Extract the (X, Y) coordinate from the center of the cell holding the provided text.  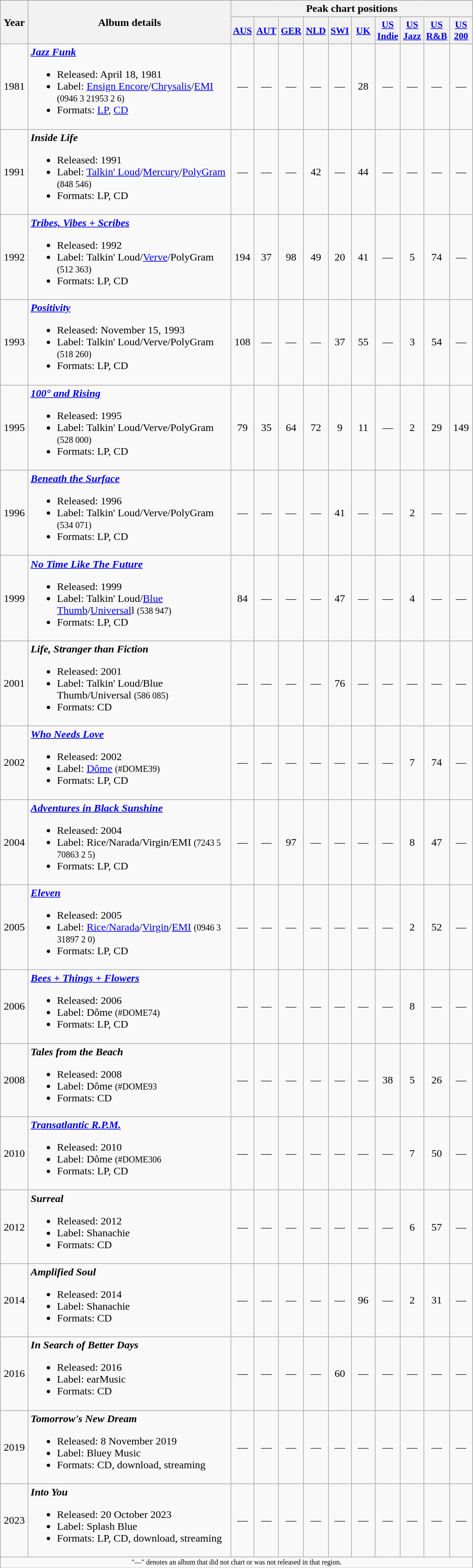
84 (242, 598)
1991 (14, 172)
Beneath the SurfaceReleased: 1996Label: Talkin' Loud/Verve/PolyGram (534 071)Formats: LP, CD (129, 513)
1999 (14, 598)
No Time Like The FutureReleased: 1999Label: Talkin' Loud/Blue Thumb/Universall (538 947)Formats: LP, CD (129, 598)
US 200 (461, 31)
US R&B (437, 31)
Tomorrow's New DreamReleased: 8 November 2019Label: Bluey MusicFormats: CD, download, streaming (129, 1447)
Life, Stranger than FictionReleased: 2001Label: Talkin' Loud/Blue Thumb/Universal (586 085)Formats: CD (129, 683)
98 (291, 257)
35 (267, 427)
Tribes, Vibes + ScribesReleased: 1992Label: Talkin' Loud/Verve/PolyGram (512 363)Formats: LP, CD (129, 257)
57 (437, 1227)
2023 (14, 1520)
2001 (14, 683)
AUT (267, 31)
31 (437, 1300)
9 (340, 427)
In Search of Better DaysReleased: 2016Label: earMusicFormats: CD (129, 1373)
"—" denotes an album that did not chart or was not released in that region. (237, 1562)
2008 (14, 1080)
Album details (129, 22)
100° and RisingReleased: 1995Label: Talkin' Loud/Verve/PolyGram (528 000)Formats: LP, CD (129, 427)
1981 (14, 87)
28 (363, 87)
UK (363, 31)
Peak chart positions (351, 9)
54 (437, 342)
49 (316, 257)
2014 (14, 1300)
Tales from the BeachReleased: 2008Label: Dôme (#DOME93Formats: CD (129, 1080)
1992 (14, 257)
Who Needs LoveReleased: 2002Label: Dôme (#DOME39)Formats: LP, CD (129, 763)
1995 (14, 427)
2010 (14, 1154)
ElevenReleased: 2005Label: Rice/Narada/Virgin/EMI (0946 3 31897 2 0)Formats: LP, CD (129, 927)
4 (412, 598)
108 (242, 342)
96 (363, 1300)
Jazz FunkReleased: April 18, 1981Label: Ensign Encore/Chrysalis/EMI (0946 3 21953 2 6)Formats: LP, CD (129, 87)
Bees + Things + FlowersReleased: 2006Label: Dôme (#DOME74)Formats: LP, CD (129, 1007)
79 (242, 427)
149 (461, 427)
Amplified SoulReleased: 2014Label: ShanachieFormats: CD (129, 1300)
64 (291, 427)
SurrealReleased: 2012Label: ShanachieFormats: CD (129, 1227)
97 (291, 842)
38 (388, 1080)
Transatlantic R.P.M.Released: 2010Label: Dôme (#DOME306Formats: LP, CD (129, 1154)
PositivityReleased: November 15, 1993Label: Talkin' Loud/Verve/PolyGram (518 260)Formats: LP, CD (129, 342)
Adventures in Black SunshineReleased: 2004Label: Rice/Narada/Virgin/EMI (7243 5 70863 2 5)Formats: LP, CD (129, 842)
2002 (14, 763)
2019 (14, 1447)
72 (316, 427)
2016 (14, 1373)
AUS (242, 31)
50 (437, 1154)
6 (412, 1227)
44 (363, 172)
29 (437, 427)
26 (437, 1080)
11 (363, 427)
SWI (340, 31)
2006 (14, 1007)
76 (340, 683)
1993 (14, 342)
NLD (316, 31)
55 (363, 342)
US Jazz (412, 31)
GER (291, 31)
52 (437, 927)
1996 (14, 513)
2012 (14, 1227)
60 (340, 1373)
194 (242, 257)
2004 (14, 842)
3 (412, 342)
Year (14, 22)
Inside LifeReleased: 1991Label: Talkin' Loud/Mercury/PolyGram (848 546)Formats: LP, CD (129, 172)
Into YouReleased: 20 October 2023Label: Splash BlueFormats: LP, CD, download, streaming (129, 1520)
42 (316, 172)
US Indie (388, 31)
2005 (14, 927)
20 (340, 257)
